Output the [x, y] coordinate of the center of the cell containing the given text.  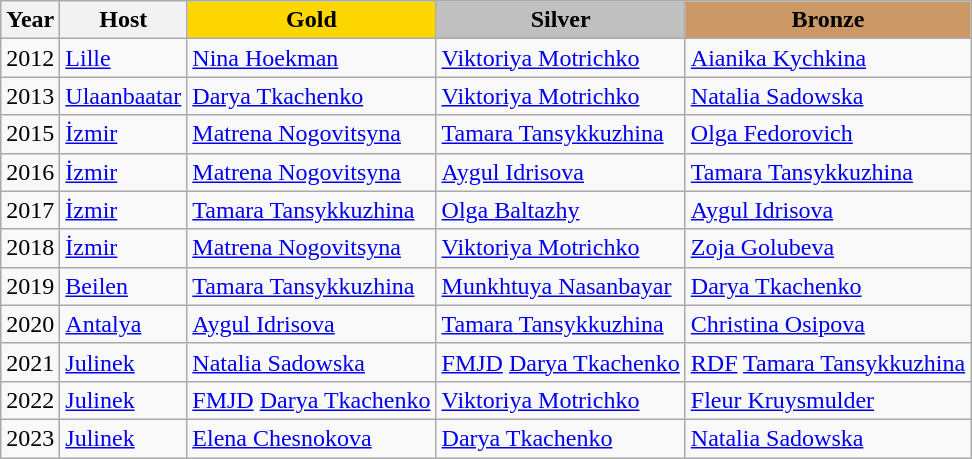
Bronze [828, 20]
Year [30, 20]
Gold [312, 20]
2020 [30, 324]
Fleur Kruysmulder [828, 400]
Lille [124, 58]
Silver [560, 20]
2023 [30, 438]
2018 [30, 248]
Christina Osipova [828, 324]
Aianika Kychkina [828, 58]
Antalya [124, 324]
2019 [30, 286]
Beilen [124, 286]
Nina Hoekman [312, 58]
2017 [30, 210]
Elena Chesnokova [312, 438]
Ulaanbaatar [124, 96]
2022 [30, 400]
2021 [30, 362]
2015 [30, 134]
2013 [30, 96]
Olga Fedorovich [828, 134]
Olga Baltazhy [560, 210]
Host [124, 20]
RDF Tamara Tansykkuzhina [828, 362]
2016 [30, 172]
Munkhtuya Nasanbayar [560, 286]
Zoja Golubeva [828, 248]
2012 [30, 58]
